Return the (x, y) coordinate for the center point of the cell that contains the specified text.  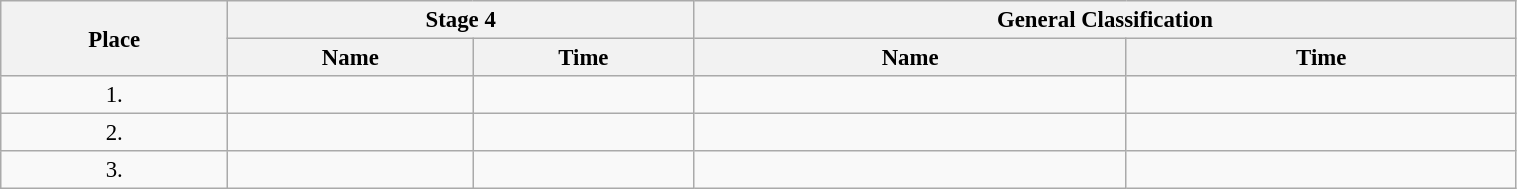
2. (114, 133)
3. (114, 170)
General Classification (1105, 20)
Stage 4 (461, 20)
Place (114, 38)
1. (114, 95)
